For the text-containing cell, return its midpoint in (X, Y) coordinate format. 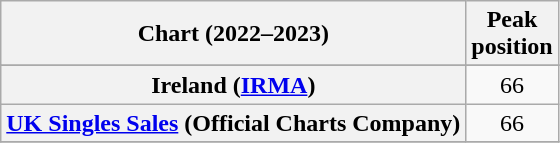
UK Singles Sales (Official Charts Company) (234, 123)
Peakposition (512, 34)
Ireland (IRMA) (234, 85)
Chart (2022–2023) (234, 34)
